Output the (x, y) coordinate of the center of the cell containing the given text.  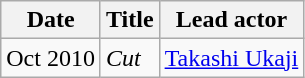
Date (51, 20)
Title (130, 20)
Oct 2010 (51, 58)
Cut (130, 58)
Lead actor (232, 20)
Takashi Ukaji (232, 58)
